Identify which cell holds the provided text, then report its [x, y] central coordinate. 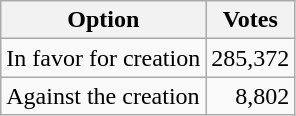
Votes [250, 20]
Against the creation [104, 96]
8,802 [250, 96]
285,372 [250, 58]
Option [104, 20]
In favor for creation [104, 58]
